From the cell containing the given text, extract its center point as (X, Y) coordinate. 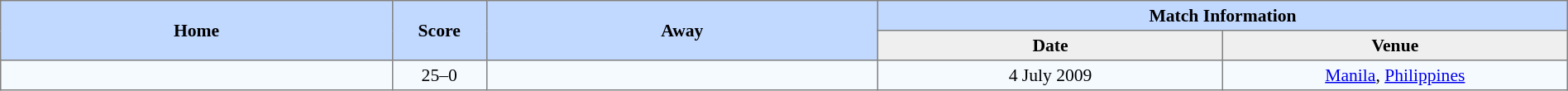
Date (1050, 45)
Away (682, 31)
25–0 (439, 75)
Manila, Philippines (1394, 75)
Venue (1394, 45)
4 July 2009 (1050, 75)
Home (197, 31)
Match Information (1223, 16)
Score (439, 31)
